Pinpoint the cell where the given text exists, returning its [x, y] midpoint coordinate. 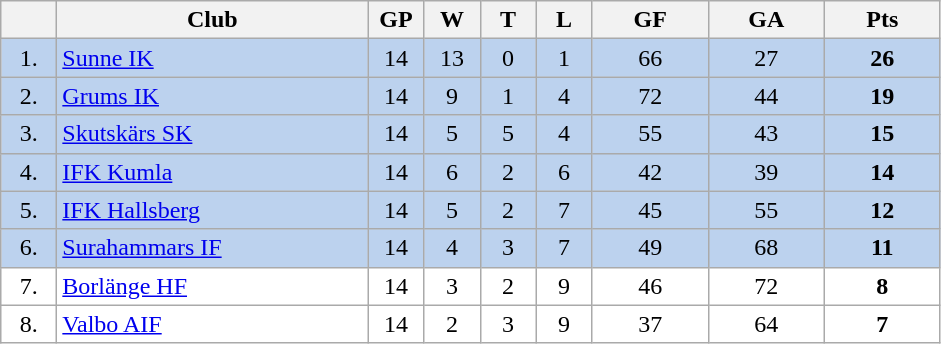
26 [882, 58]
37 [650, 324]
Borlänge HF [212, 286]
13 [452, 58]
5. [29, 210]
27 [766, 58]
1. [29, 58]
Valbo AIF [212, 324]
Skutskärs SK [212, 134]
66 [650, 58]
Sunne IK [212, 58]
19 [882, 96]
IFK Kumla [212, 172]
43 [766, 134]
45 [650, 210]
IFK Hallsberg [212, 210]
3. [29, 134]
12 [882, 210]
6. [29, 248]
8 [882, 286]
15 [882, 134]
68 [766, 248]
0 [508, 58]
W [452, 20]
Club [212, 20]
49 [650, 248]
39 [766, 172]
Surahammars IF [212, 248]
L [564, 20]
42 [650, 172]
64 [766, 324]
T [508, 20]
GF [650, 20]
Grums IK [212, 96]
7. [29, 286]
46 [650, 286]
11 [882, 248]
2. [29, 96]
8. [29, 324]
4. [29, 172]
GA [766, 20]
GP [396, 20]
44 [766, 96]
Pts [882, 20]
